Capture the cell that displays the provided text and extract its (x, y) central coordinate. 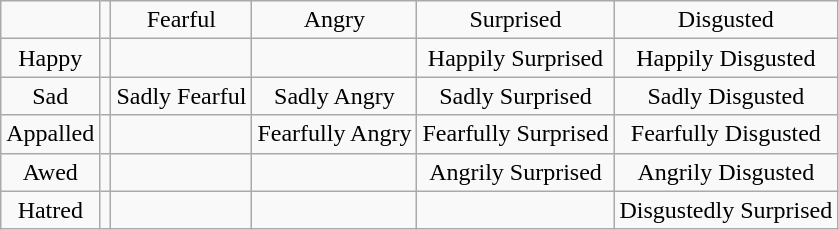
Angry (334, 20)
Disgusted (726, 20)
Sadly Surprised (516, 96)
Sad (50, 96)
Fearfully Surprised (516, 134)
Surprised (516, 20)
Angrily Surprised (516, 172)
Hatred (50, 210)
Happy (50, 58)
Sadly Disgusted (726, 96)
Disgustedly Surprised (726, 210)
Fearful (182, 20)
Happily Surprised (516, 58)
Sadly Fearful (182, 96)
Angrily Disgusted (726, 172)
Happily Disgusted (726, 58)
Fearfully Disgusted (726, 134)
Fearfully Angry (334, 134)
Appalled (50, 134)
Awed (50, 172)
Sadly Angry (334, 96)
